Return the (X, Y) coordinate for the center point of the cell that contains the specified text.  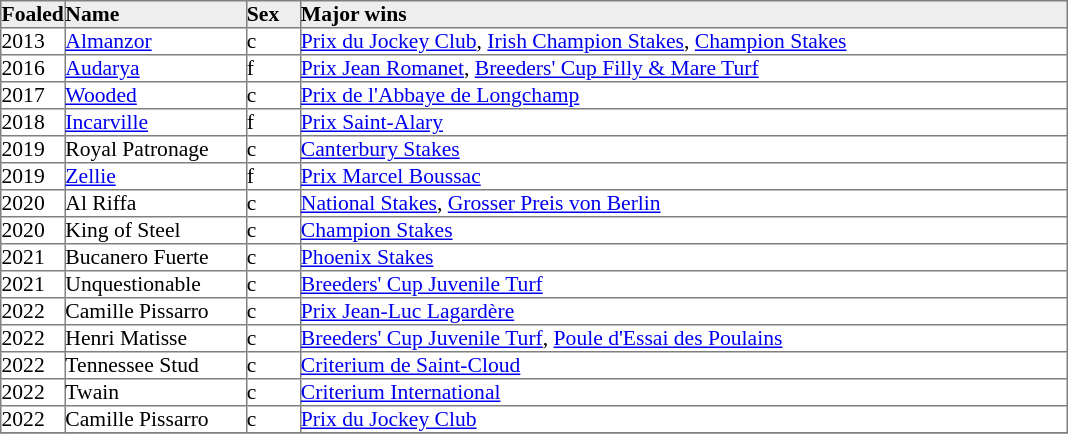
Criterium de Saint-Cloud (683, 366)
Champion Stakes (683, 230)
Twain (156, 392)
Sex (273, 14)
Prix du Jockey Club (683, 420)
Prix Jean Romanet, Breeders' Cup Filly & Mare Turf (683, 68)
Bucanero Fuerte (156, 258)
2018 (33, 122)
Phoenix Stakes (683, 258)
2016 (33, 68)
Criterium International (683, 392)
Almanzor (156, 42)
Prix Marcel Boussac (683, 176)
Prix Jean-Luc Lagardère (683, 312)
Audarya (156, 68)
Prix du Jockey Club, Irish Champion Stakes, Champion Stakes (683, 42)
Wooded (156, 96)
Royal Patronage (156, 150)
2017 (33, 96)
Prix de l'Abbaye de Longchamp (683, 96)
Incarville (156, 122)
Unquestionable (156, 284)
Zellie (156, 176)
National Stakes, Grosser Preis von Berlin (683, 204)
Breeders' Cup Juvenile Turf (683, 284)
Tennessee Stud (156, 366)
King of Steel (156, 230)
Henri Matisse (156, 338)
Prix Saint-Alary (683, 122)
2013 (33, 42)
Breeders' Cup Juvenile Turf, Poule d'Essai des Poulains (683, 338)
Al Riffa (156, 204)
Foaled (33, 14)
Name (156, 14)
Canterbury Stakes (683, 150)
Major wins (683, 14)
